Scan for the cell matching the given text and deliver its (x, y) coordinate at center. 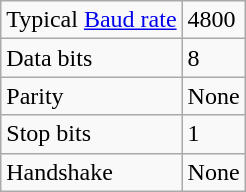
4800 (214, 20)
Handshake (92, 172)
Data bits (92, 58)
1 (214, 134)
Parity (92, 96)
Stop bits (92, 134)
Typical Baud rate (92, 20)
8 (214, 58)
